For the text-containing cell, return its midpoint in [x, y] coordinate format. 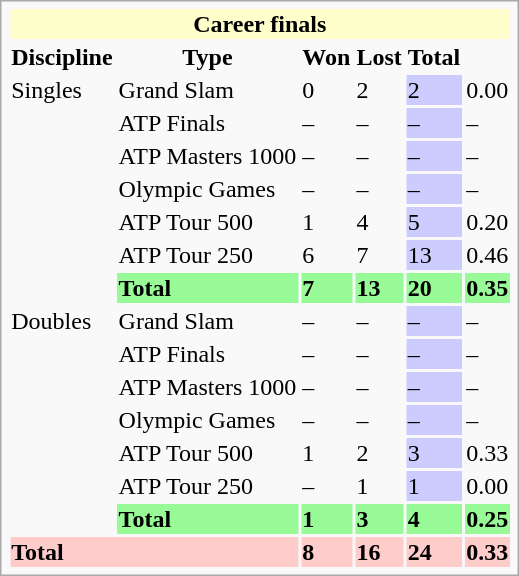
6 [326, 255]
Lost [379, 57]
0.35 [488, 288]
8 [326, 552]
Singles [62, 189]
24 [434, 552]
20 [434, 288]
0 [326, 90]
Career finals [260, 24]
0.20 [488, 222]
Discipline [62, 57]
5 [434, 222]
0.25 [488, 519]
Won [326, 57]
Doubles [62, 420]
0.46 [488, 255]
Type [208, 57]
16 [379, 552]
